Scan for the cell matching the given text and deliver its [x, y] coordinate at center. 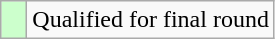
Qualified for final round [151, 20]
